Return [X, Y] of the center of cell containing provided text 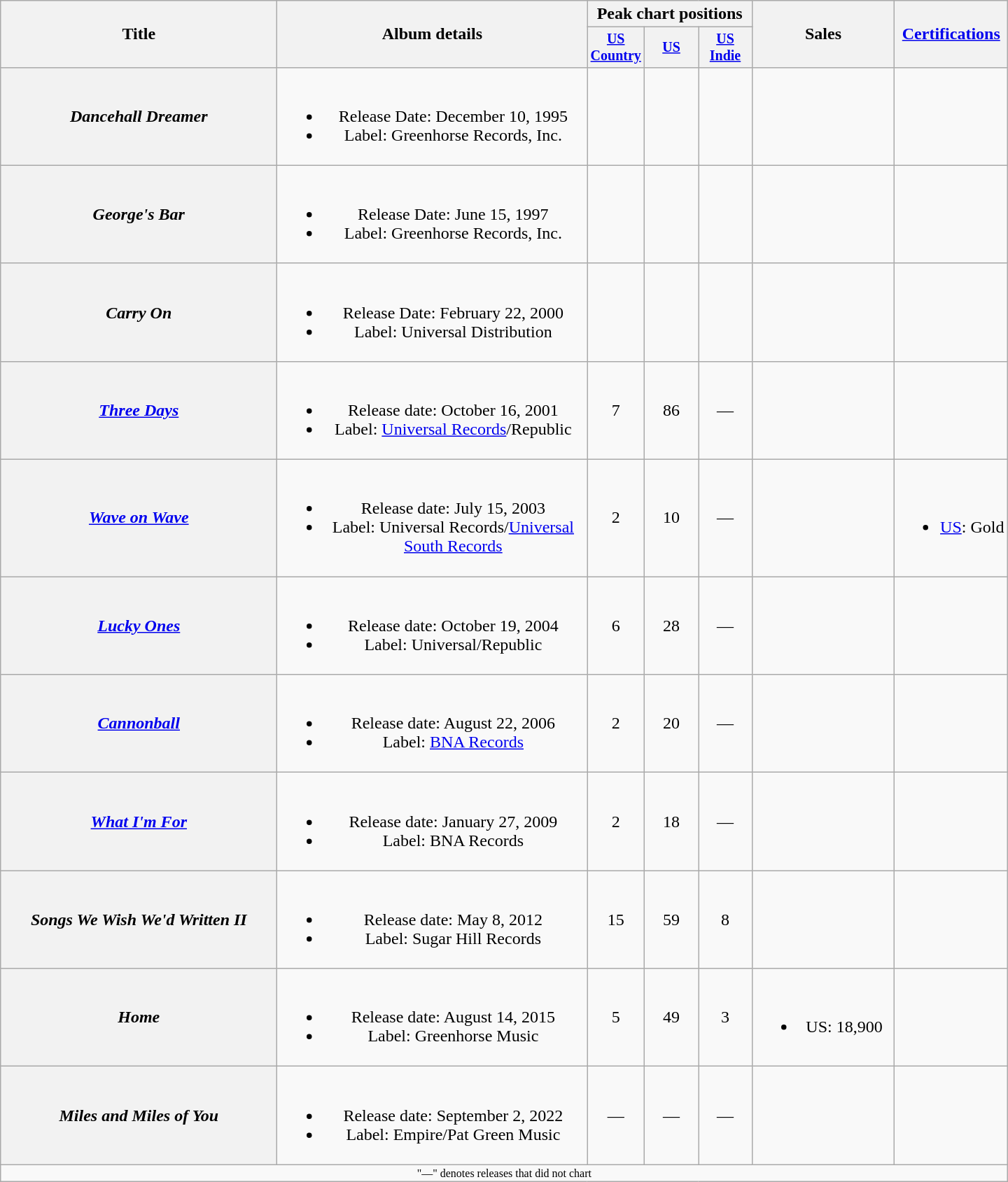
5 [616, 1018]
Release date: January 27, 2009Label: BNA Records [433, 822]
Release date: May 8, 2012Label: Sugar Hill Records [433, 920]
Release Date: June 15, 1997Label: Greenhorse Records, Inc. [433, 214]
US: 18,900 [823, 1018]
Three Days [139, 410]
Release date: August 14, 2015Label: Greenhorse Music [433, 1018]
49 [672, 1018]
Album details [433, 34]
7 [616, 410]
US Indie [725, 48]
Peak chart positions [670, 14]
28 [672, 626]
Cannonball [139, 724]
Home [139, 1018]
Release Date: December 10, 1995Label: Greenhorse Records, Inc. [433, 116]
18 [672, 822]
86 [672, 410]
3 [725, 1018]
Release date: July 15, 2003Label: Universal Records/Universal South Records [433, 518]
Miles and Miles of You [139, 1116]
What I'm For [139, 822]
Release Date: February 22, 2000Label: Universal Distribution [433, 312]
Release date: September 2, 2022Label: Empire/Pat Green Music [433, 1116]
Certifications [951, 34]
US [672, 48]
Sales [823, 34]
6 [616, 626]
Wave on Wave [139, 518]
Release date: October 16, 2001Label: Universal Records/Republic [433, 410]
US: Gold [951, 518]
Dancehall Dreamer [139, 116]
20 [672, 724]
10 [672, 518]
Lucky Ones [139, 626]
Songs We Wish We'd Written II [139, 920]
Title [139, 34]
"—" denotes releases that did not chart [504, 1173]
George's Bar [139, 214]
8 [725, 920]
59 [672, 920]
Release date: August 22, 2006Label: BNA Records [433, 724]
Carry On [139, 312]
US Country [616, 48]
15 [616, 920]
Release date: October 19, 2004Label: Universal/Republic [433, 626]
